Find where the given text appears and provide that cell's center as [X, Y] coordinate. 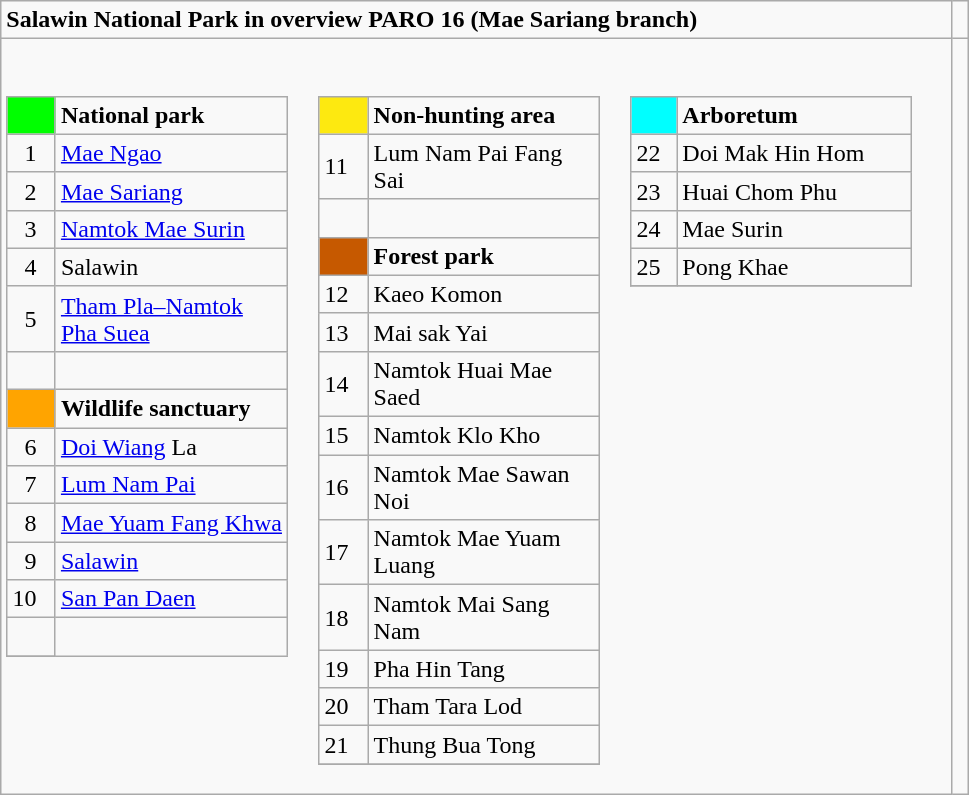
Kaeo Komon [484, 294]
National park [171, 115]
11 [344, 166]
San Pan Daen [171, 599]
18 [344, 618]
3 [31, 229]
1 [31, 153]
Namtok Mae Surin [171, 229]
Namtok Mai Sang Nam [484, 618]
17 [344, 552]
Mae Ngao [171, 153]
Salawin National Park in overview PARO 16 (Mae Sariang branch) [476, 20]
Namtok Klo Kho [484, 436]
Pha Hin Tang [484, 669]
20 [344, 707]
Mae Sariang [171, 191]
14 [344, 384]
Lum Nam Pai [171, 485]
9 [31, 561]
Tham Pla–Namtok Pha Suea [171, 318]
Lum Nam Pai Fang Sai [484, 166]
Huai Chom Phu [794, 191]
23 [654, 191]
Namtok Huai Mae Saed [484, 384]
Doi Wiang La [171, 447]
22 [654, 153]
15 [344, 436]
13 [344, 332]
Namtok Mae Yuam Luang [484, 552]
Thung Bua Tong [484, 745]
5 [31, 318]
Tham Tara Lod [484, 707]
Doi Mak Hin Hom [794, 153]
Non-hunting area [484, 115]
10 [31, 599]
25 [654, 267]
Mae Yuam Fang Khwa [171, 523]
7 [31, 485]
Arboretum [794, 115]
24 [654, 229]
Forest park [484, 256]
21 [344, 745]
Namtok Mae Sawan Noi [484, 488]
Pong Khae [794, 267]
8 [31, 523]
16 [344, 488]
12 [344, 294]
Mae Surin [794, 229]
19 [344, 669]
2 [31, 191]
4 [31, 267]
Wildlife sanctuary [171, 409]
6 [31, 447]
Mai sak Yai [484, 332]
